From the cell containing the given text, extract its center point as [X, Y] coordinate. 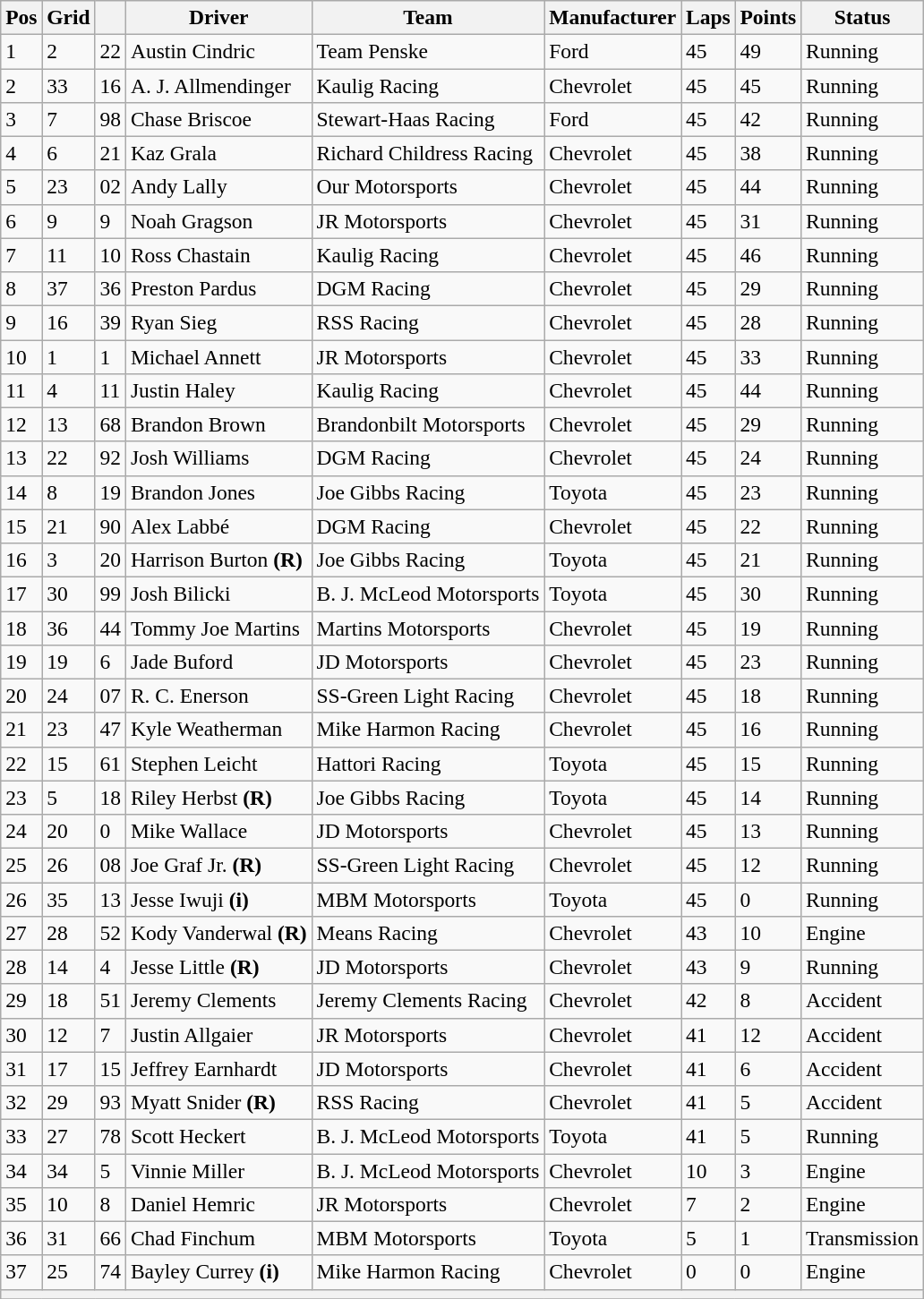
Riley Herbst (R) [218, 798]
47 [110, 730]
Jade Buford [218, 662]
51 [110, 1001]
Tommy Joe Martins [218, 628]
Jeremy Clements Racing [428, 1001]
Transmission [863, 1238]
Josh Williams [218, 458]
74 [110, 1272]
Hattori Racing [428, 764]
Vinnie Miller [218, 1170]
Team Penske [428, 51]
Joe Graf Jr. (R) [218, 865]
Ross Chastain [218, 255]
98 [110, 119]
90 [110, 526]
Our Motorsports [428, 187]
Jeremy Clements [218, 1001]
Brandon Jones [218, 492]
Pos [21, 17]
Andy Lally [218, 187]
Ryan Sieg [218, 322]
Chad Finchum [218, 1238]
Michael Annett [218, 356]
08 [110, 865]
Austin Cindric [218, 51]
78 [110, 1136]
Justin Haley [218, 390]
02 [110, 187]
Scott Heckert [218, 1136]
Points [768, 17]
Driver [218, 17]
Preston Pardus [218, 288]
Noah Gragson [218, 221]
Stewart-Haas Racing [428, 119]
39 [110, 322]
Jeffrey Earnhardt [218, 1069]
Means Racing [428, 933]
93 [110, 1102]
Manufacturer [612, 17]
Kody Vanderwal (R) [218, 933]
Kaz Grala [218, 153]
Justin Allgaier [218, 1035]
Alex Labbé [218, 526]
A. J. Allmendinger [218, 85]
07 [110, 696]
Harrison Burton (R) [218, 560]
Jesse Little (R) [218, 967]
68 [110, 424]
Kyle Weatherman [218, 730]
46 [768, 255]
Daniel Hemric [218, 1204]
32 [21, 1102]
Laps [709, 17]
Myatt Snider (R) [218, 1102]
Brandonbilt Motorsports [428, 424]
49 [768, 51]
Mike Wallace [218, 831]
Bayley Currey (i) [218, 1272]
Martins Motorsports [428, 628]
Status [863, 17]
R. C. Enerson [218, 696]
66 [110, 1238]
Brandon Brown [218, 424]
Team [428, 17]
Chase Briscoe [218, 119]
61 [110, 764]
Richard Childress Racing [428, 153]
52 [110, 933]
Jesse Iwuji (i) [218, 899]
99 [110, 594]
Stephen Leicht [218, 764]
Josh Bilicki [218, 594]
Grid [68, 17]
92 [110, 458]
38 [768, 153]
